From the cell containing the given text, extract its center point as [X, Y] coordinate. 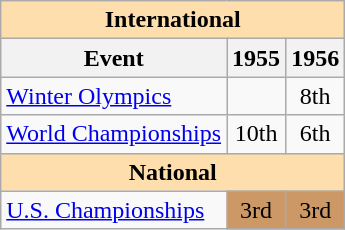
Event [114, 58]
Winter Olympics [114, 96]
National [173, 172]
6th [316, 134]
1955 [256, 58]
International [173, 20]
World Championships [114, 134]
1956 [316, 58]
10th [256, 134]
U.S. Championships [114, 210]
8th [316, 96]
